Find where the given text appears and provide that cell's center as [x, y] coordinate. 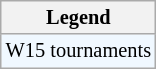
W15 tournaments [78, 51]
Legend [78, 17]
